Pinpoint the cell where the given text exists, returning its (x, y) midpoint coordinate. 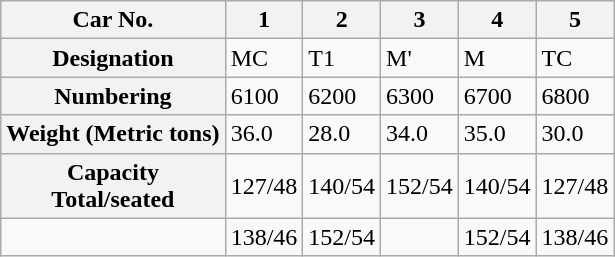
Weight (Metric tons) (113, 134)
6200 (342, 96)
CapacityTotal/seated (113, 186)
6100 (264, 96)
34.0 (420, 134)
6800 (575, 96)
2 (342, 20)
3 (420, 20)
30.0 (575, 134)
1 (264, 20)
M' (420, 58)
28.0 (342, 134)
M (497, 58)
36.0 (264, 134)
6700 (497, 96)
T1 (342, 58)
6300 (420, 96)
MC (264, 58)
Numbering (113, 96)
Car No. (113, 20)
4 (497, 20)
Designation (113, 58)
35.0 (497, 134)
TC (575, 58)
5 (575, 20)
